Detect which cell encompasses the target text, then output its (x, y) center coordinate. 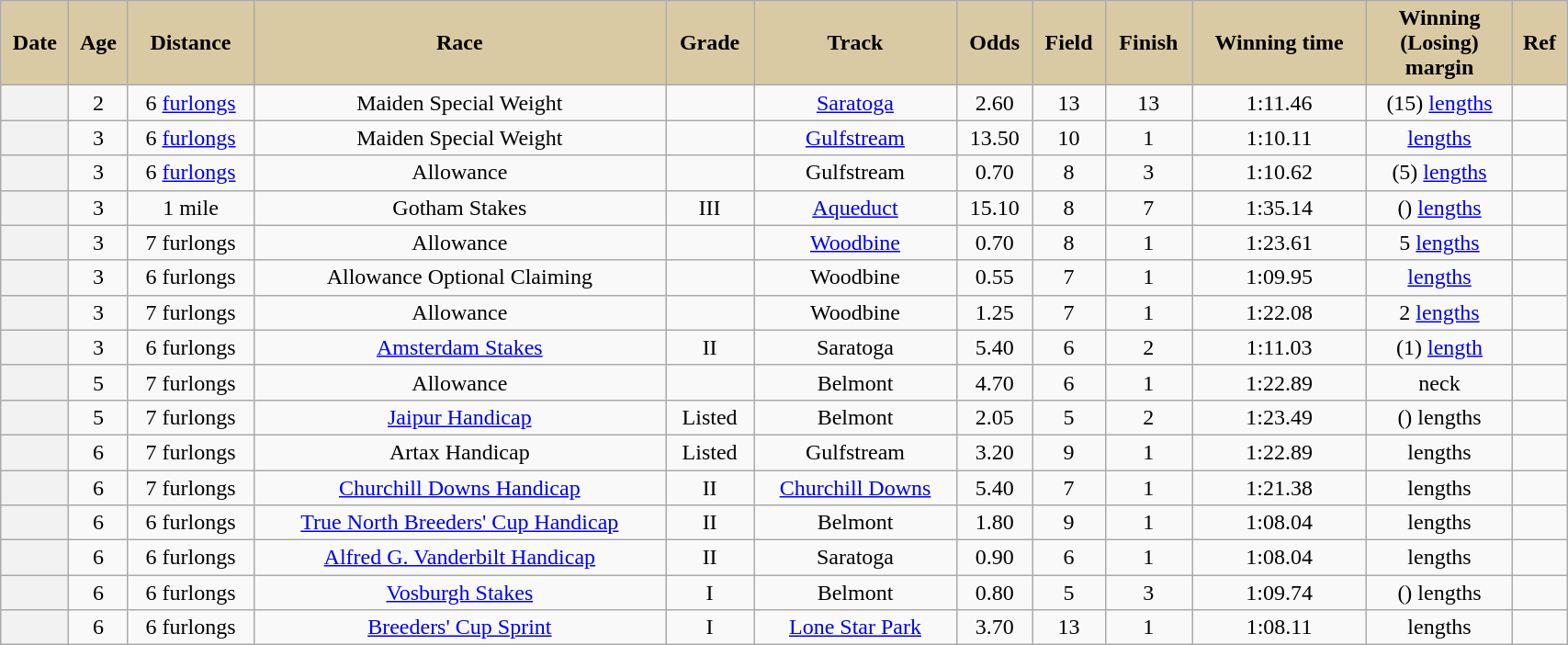
15.10 (994, 208)
(1) length (1440, 347)
Odds (994, 43)
3.20 (994, 452)
(5) lengths (1440, 173)
Gotham Stakes (459, 208)
1 mile (191, 208)
Aqueduct (856, 208)
Distance (191, 43)
2.05 (994, 417)
(15) lengths (1440, 103)
Age (98, 43)
Artax Handicap (459, 452)
1:11.03 (1280, 347)
4.70 (994, 382)
1:08.11 (1280, 628)
Race (459, 43)
1:10.62 (1280, 173)
Allowance Optional Claiming (459, 277)
1:09.74 (1280, 593)
Finish (1148, 43)
Alfred G. Vanderbilt Handicap (459, 558)
1:23.61 (1280, 243)
5 lengths (1440, 243)
Vosburgh Stakes (459, 593)
Lone Star Park (856, 628)
3.70 (994, 628)
Breeders' Cup Sprint (459, 628)
Winning time (1280, 43)
Jaipur Handicap (459, 417)
10 (1069, 138)
1:21.38 (1280, 488)
0.90 (994, 558)
1:09.95 (1280, 277)
2.60 (994, 103)
2 lengths (1440, 312)
1:10.11 (1280, 138)
0.80 (994, 593)
1.25 (994, 312)
Winning(Losing)margin (1440, 43)
Churchill Downs (856, 488)
1:22.08 (1280, 312)
Date (35, 43)
0.55 (994, 277)
Churchill Downs Handicap (459, 488)
1:11.46 (1280, 103)
1:35.14 (1280, 208)
Ref (1540, 43)
Field (1069, 43)
Amsterdam Stakes (459, 347)
13.50 (994, 138)
1.80 (994, 523)
Track (856, 43)
1:23.49 (1280, 417)
neck (1440, 382)
III (710, 208)
True North Breeders' Cup Handicap (459, 523)
Grade (710, 43)
